Locate the cell with the specified text and output its [X, Y] center coordinate. 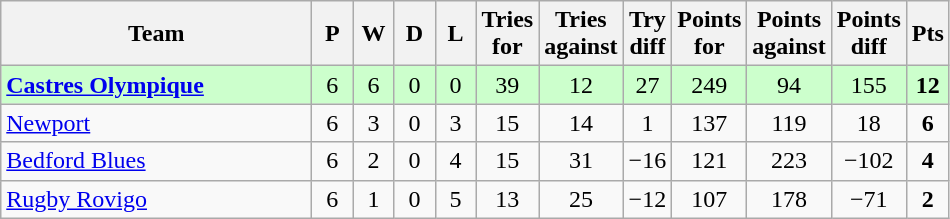
25 [581, 199]
Points diff [868, 34]
Castres Olympique [156, 85]
119 [789, 123]
249 [710, 85]
94 [789, 85]
W [374, 34]
Points for [710, 34]
178 [789, 199]
D [414, 34]
5 [456, 199]
39 [508, 85]
Bedford Blues [156, 161]
Try diff [648, 34]
−16 [648, 161]
31 [581, 161]
−12 [648, 199]
P [332, 34]
L [456, 34]
Team [156, 34]
13 [508, 199]
Points against [789, 34]
155 [868, 85]
Rugby Rovigo [156, 199]
Tries for [508, 34]
18 [868, 123]
−102 [868, 161]
Pts [928, 34]
121 [710, 161]
−71 [868, 199]
Tries against [581, 34]
107 [710, 199]
14 [581, 123]
223 [789, 161]
Newport [156, 123]
137 [710, 123]
27 [648, 85]
